Return [X, Y] of the center of cell containing provided text 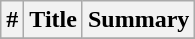
# [12, 20]
Summary [138, 20]
Title [54, 20]
